Locate the cell with the specified text and output its [X, Y] center coordinate. 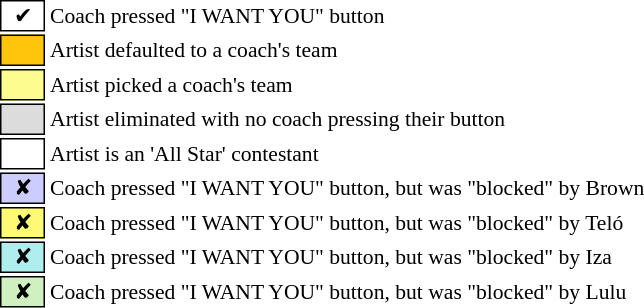
✔ [23, 16]
